From the cell containing the given text, extract its center point as [x, y] coordinate. 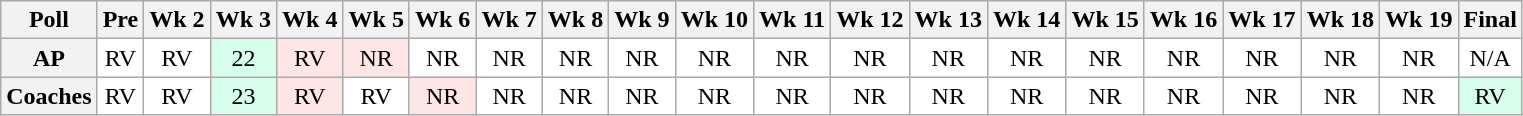
N/A [1490, 58]
Wk 7 [509, 20]
Wk 5 [376, 20]
Coaches [49, 96]
Wk 11 [792, 20]
Wk 6 [442, 20]
Wk 4 [310, 20]
Wk 2 [177, 20]
AP [49, 58]
Wk 17 [1262, 20]
Poll [49, 20]
Wk 19 [1419, 20]
23 [243, 96]
Final [1490, 20]
Wk 10 [714, 20]
Wk 14 [1026, 20]
Wk 8 [575, 20]
22 [243, 58]
Pre [120, 20]
Wk 18 [1340, 20]
Wk 12 [870, 20]
Wk 16 [1183, 20]
Wk 9 [642, 20]
Wk 13 [948, 20]
Wk 15 [1105, 20]
Wk 3 [243, 20]
